Detect which cell encompasses the target text, then output its [X, Y] center coordinate. 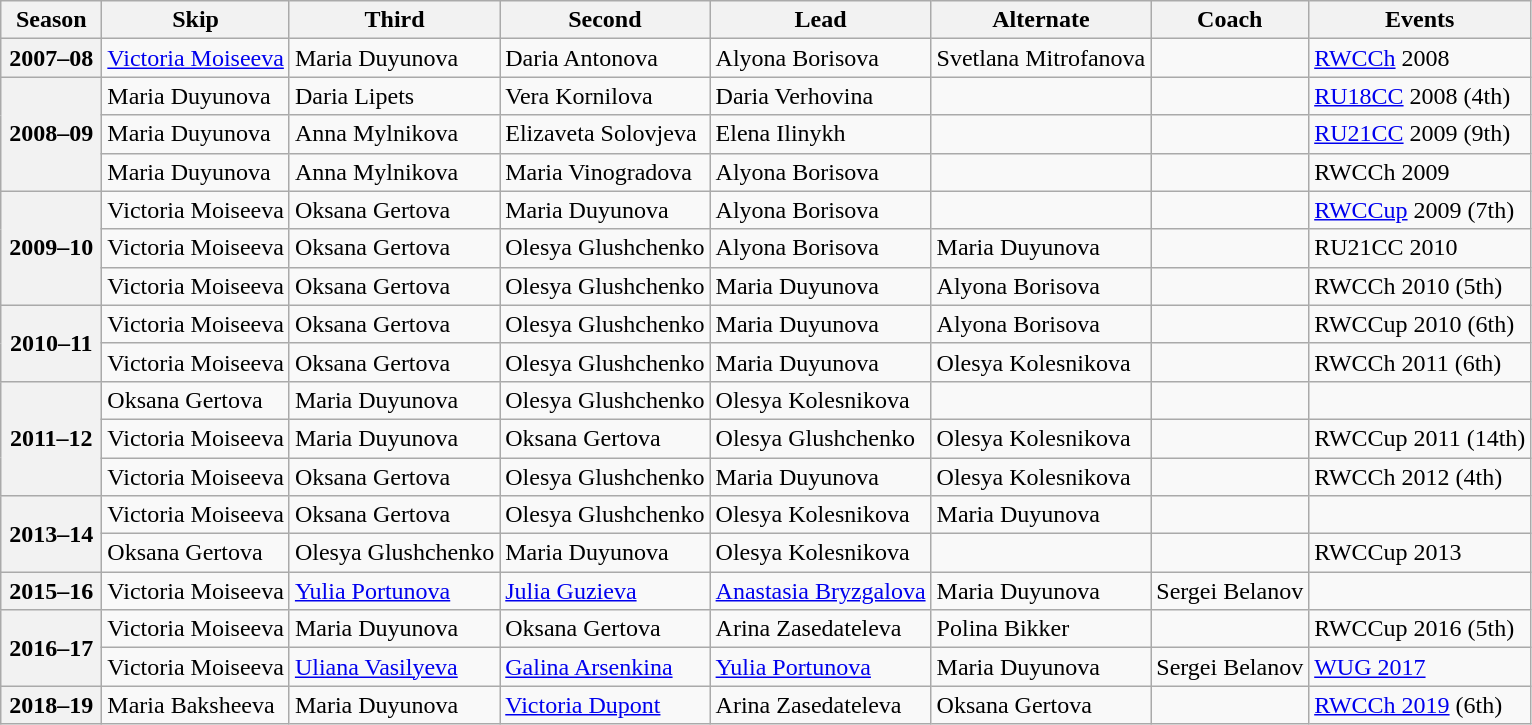
RWCCup 2009 (7th) [1420, 210]
Julia Guzieva [605, 591]
RWCCup 2011 (14th) [1420, 438]
2011–12 [52, 438]
Second [605, 20]
RWCCh 2011 (6th) [1420, 362]
RWCCup 2010 (6th) [1420, 324]
Victoria Dupont [605, 705]
RWCCh 2010 (5th) [1420, 286]
Season [52, 20]
Events [1420, 20]
Vera Kornilova [605, 96]
Galina Arsenkina [605, 667]
2013–14 [52, 534]
Daria Antonova [605, 58]
RWCCup 2016 (5th) [1420, 629]
Skip [196, 20]
Alternate [1041, 20]
Third [394, 20]
WUG 2017 [1420, 667]
Elizaveta Solovjeva [605, 134]
RWCCh 2009 [1420, 172]
Daria Lipets [394, 96]
2007–08 [52, 58]
2015–16 [52, 591]
Lead [820, 20]
Coach [1230, 20]
2018–19 [52, 705]
2016–17 [52, 648]
Polina Bikker [1041, 629]
RWCCh 2012 (4th) [1420, 477]
2010–11 [52, 343]
Anastasia Bryzgalova [820, 591]
Uliana Vasilyeva [394, 667]
RWCCh 2008 [1420, 58]
Maria Baksheeva [196, 705]
Maria Vinogradova [605, 172]
RU21CC 2009 (9th) [1420, 134]
RU18CC 2008 (4th) [1420, 96]
RWCCup 2013 [1420, 553]
Daria Verhovina [820, 96]
Svetlana Mitrofanova [1041, 58]
2009–10 [52, 248]
RU21CC 2010 [1420, 248]
Elena Ilinykh [820, 134]
RWCCh 2019 (6th) [1420, 705]
2008–09 [52, 134]
